For the text-containing cell, return its midpoint in [X, Y] coordinate format. 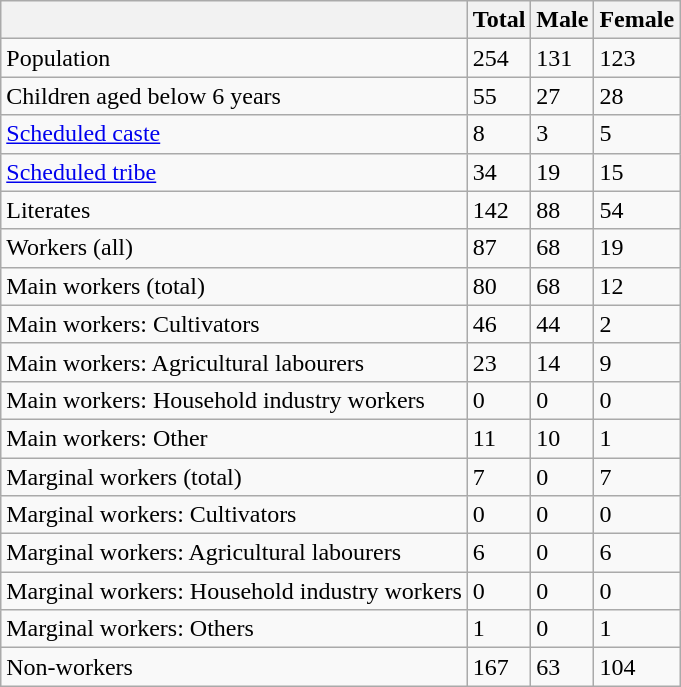
5 [637, 134]
8 [499, 134]
123 [637, 58]
Children aged below 6 years [234, 96]
11 [499, 438]
87 [499, 248]
9 [637, 362]
2 [637, 324]
15 [637, 172]
142 [499, 210]
Total [499, 20]
80 [499, 286]
54 [637, 210]
12 [637, 286]
27 [562, 96]
Marginal workers: Agricultural labourers [234, 553]
23 [499, 362]
34 [499, 172]
Main workers (total) [234, 286]
Male [562, 20]
Non-workers [234, 667]
Marginal workers: Cultivators [234, 515]
10 [562, 438]
Literates [234, 210]
Marginal workers: Others [234, 629]
55 [499, 96]
131 [562, 58]
254 [499, 58]
Marginal workers (total) [234, 477]
Workers (all) [234, 248]
44 [562, 324]
14 [562, 362]
Scheduled tribe [234, 172]
Marginal workers: Household industry workers [234, 591]
Population [234, 58]
Main workers: Agricultural labourers [234, 362]
3 [562, 134]
28 [637, 96]
63 [562, 667]
Main workers: Cultivators [234, 324]
Main workers: Household industry workers [234, 400]
Scheduled caste [234, 134]
104 [637, 667]
46 [499, 324]
88 [562, 210]
Main workers: Other [234, 438]
167 [499, 667]
Female [637, 20]
